Provide the (X, Y) coordinate of the cell's center where the given text is located.  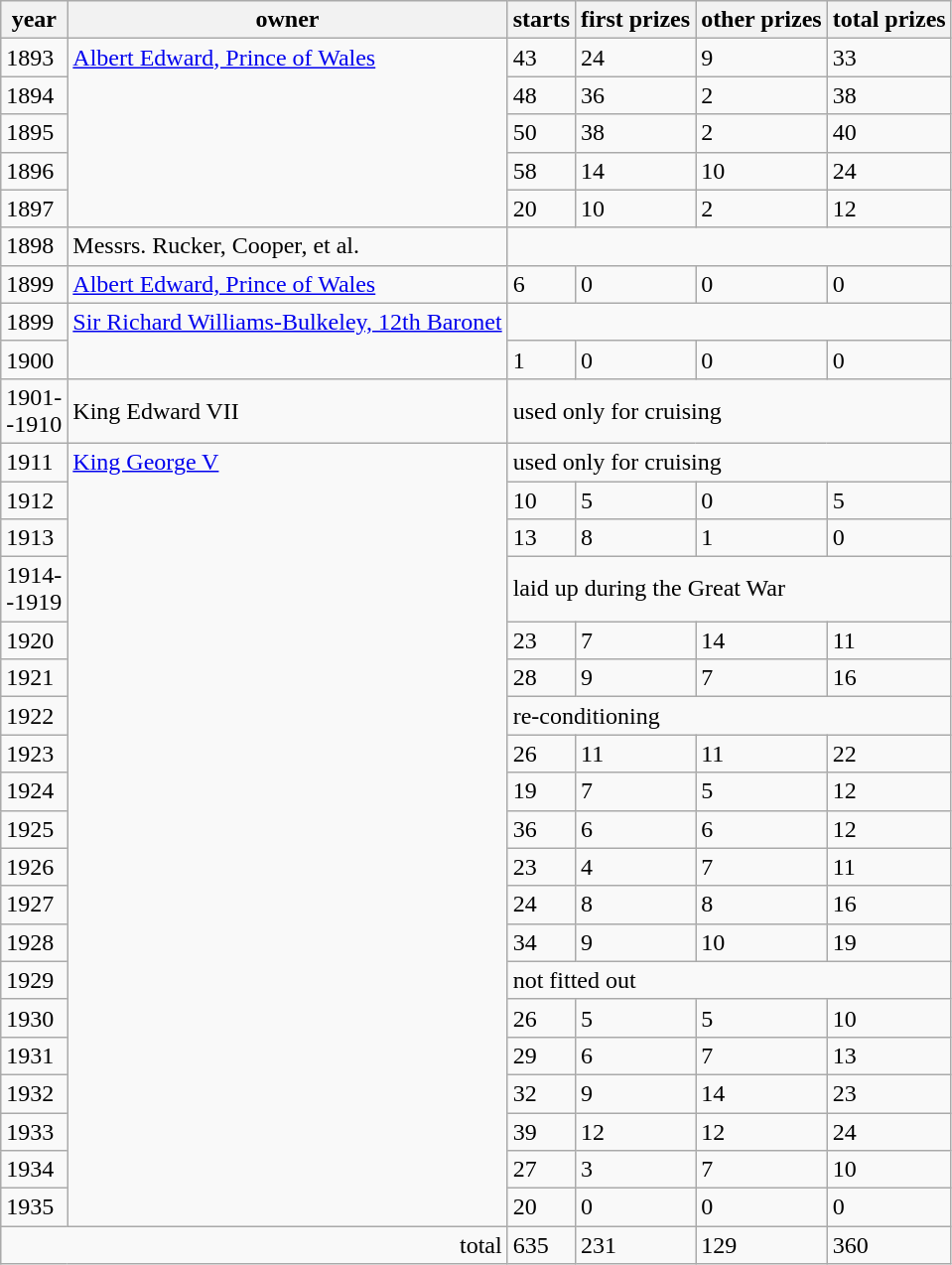
owner (288, 20)
1897 (34, 209)
1924 (34, 791)
32 (541, 1093)
28 (541, 678)
starts (541, 20)
50 (541, 133)
27 (541, 1170)
635 (541, 1245)
1893 (34, 58)
1921 (34, 678)
231 (635, 1245)
29 (541, 1055)
48 (541, 95)
laid up during the Great War (729, 590)
1923 (34, 754)
360 (889, 1245)
total prizes (889, 20)
1935 (34, 1207)
1928 (34, 942)
1914--1919 (34, 590)
129 (762, 1245)
total (254, 1245)
1933 (34, 1131)
1896 (34, 171)
1911 (34, 462)
22 (889, 754)
40 (889, 133)
34 (541, 942)
Messrs. Rucker, Cooper, et al. (288, 246)
1931 (34, 1055)
1913 (34, 538)
1930 (34, 1018)
58 (541, 171)
1901--1910 (34, 411)
3 (635, 1170)
1932 (34, 1093)
39 (541, 1131)
1898 (34, 246)
1922 (34, 716)
other prizes (762, 20)
1927 (34, 905)
1912 (34, 499)
1920 (34, 640)
1926 (34, 867)
first prizes (635, 20)
1925 (34, 829)
1934 (34, 1170)
43 (541, 58)
1894 (34, 95)
King Edward VII (288, 411)
not fitted out (729, 980)
1900 (34, 359)
re-conditioning (729, 716)
King George V (288, 834)
Sir Richard Williams-Bulkeley, 12th Baronet (288, 341)
1929 (34, 980)
33 (889, 58)
4 (635, 867)
year (34, 20)
1895 (34, 133)
